Identify which cell holds the provided text, then report its (X, Y) central coordinate. 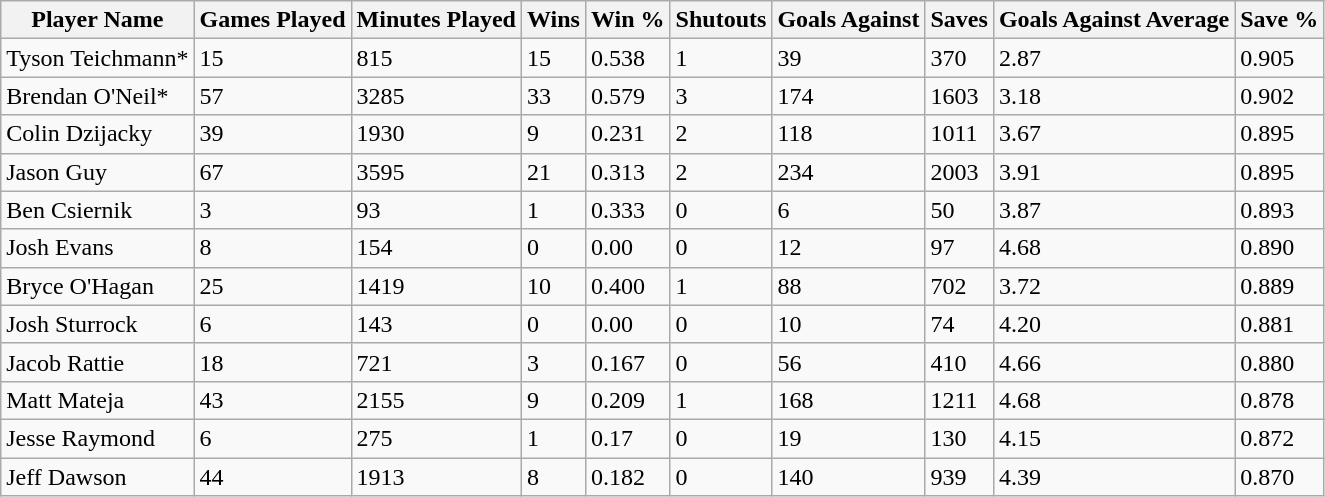
0.889 (1280, 286)
0.182 (628, 477)
3.87 (1114, 210)
939 (959, 477)
2.87 (1114, 58)
Jacob Rattie (98, 362)
3285 (436, 96)
Player Name (98, 20)
Colin Dzijacky (98, 134)
3.18 (1114, 96)
2155 (436, 400)
410 (959, 362)
Games Played (272, 20)
815 (436, 58)
Tyson Teichmann* (98, 58)
4.66 (1114, 362)
12 (848, 248)
0.333 (628, 210)
Bryce O'Hagan (98, 286)
0.313 (628, 172)
Jeff Dawson (98, 477)
0.17 (628, 438)
0.870 (1280, 477)
Jesse Raymond (98, 438)
2003 (959, 172)
0.893 (1280, 210)
4.20 (1114, 324)
Saves (959, 20)
44 (272, 477)
Brendan O'Neil* (98, 96)
174 (848, 96)
0.880 (1280, 362)
Save % (1280, 20)
56 (848, 362)
19 (848, 438)
74 (959, 324)
3.67 (1114, 134)
234 (848, 172)
97 (959, 248)
Josh Sturrock (98, 324)
50 (959, 210)
21 (553, 172)
1419 (436, 286)
0.881 (1280, 324)
140 (848, 477)
143 (436, 324)
4.39 (1114, 477)
3.91 (1114, 172)
168 (848, 400)
25 (272, 286)
0.902 (1280, 96)
Goals Against (848, 20)
Win % (628, 20)
Matt Mateja (98, 400)
88 (848, 286)
0.538 (628, 58)
702 (959, 286)
0.167 (628, 362)
33 (553, 96)
0.878 (1280, 400)
Josh Evans (98, 248)
67 (272, 172)
Wins (553, 20)
3.72 (1114, 286)
275 (436, 438)
0.400 (628, 286)
Goals Against Average (1114, 20)
Ben Csiernik (98, 210)
1211 (959, 400)
3595 (436, 172)
Jason Guy (98, 172)
370 (959, 58)
0.231 (628, 134)
0.872 (1280, 438)
57 (272, 96)
Minutes Played (436, 20)
1930 (436, 134)
43 (272, 400)
4.15 (1114, 438)
154 (436, 248)
0.890 (1280, 248)
Shutouts (721, 20)
1913 (436, 477)
1011 (959, 134)
721 (436, 362)
0.579 (628, 96)
93 (436, 210)
0.209 (628, 400)
18 (272, 362)
130 (959, 438)
1603 (959, 96)
118 (848, 134)
0.905 (1280, 58)
